Detect which cell encompasses the target text, then output its (X, Y) center coordinate. 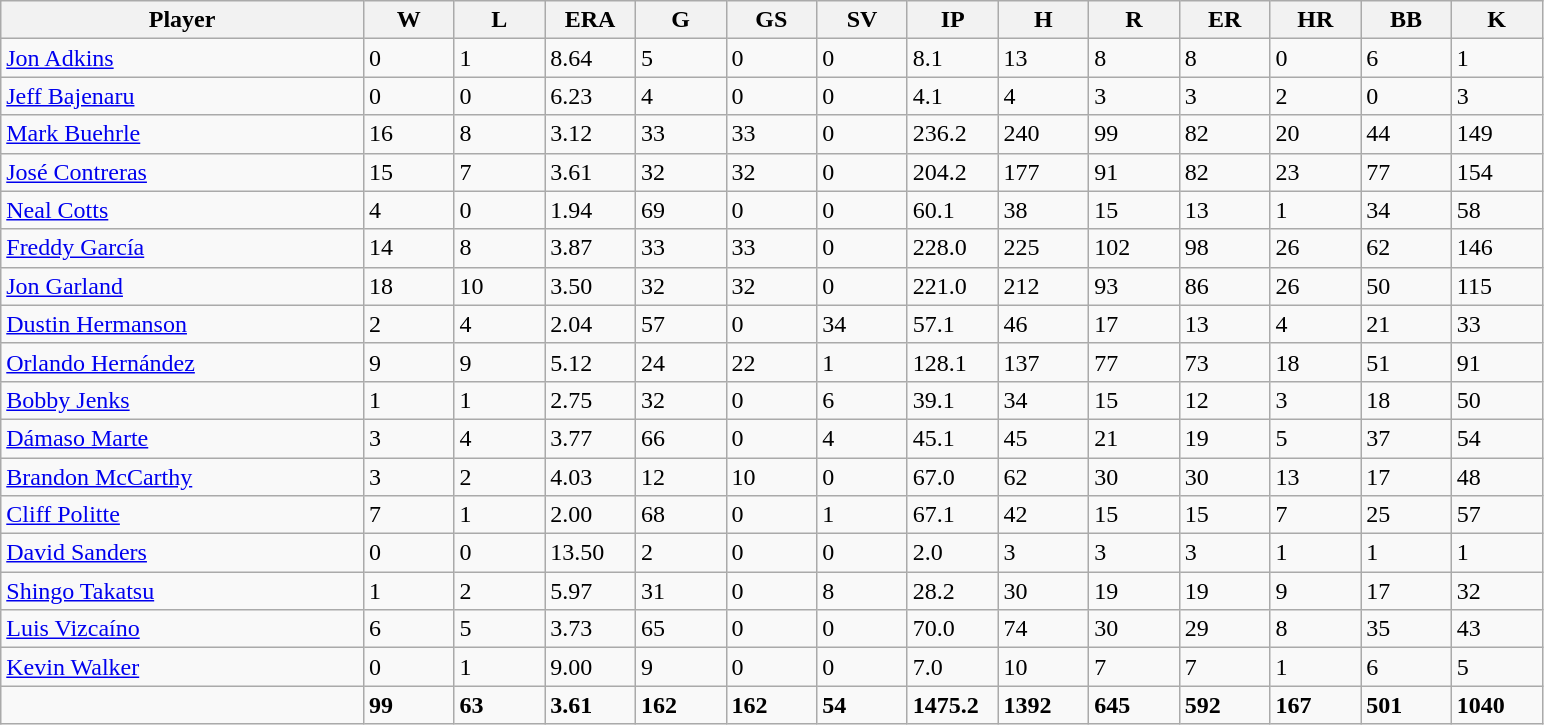
70.0 (952, 629)
68 (680, 515)
L (500, 20)
228.0 (952, 248)
W (408, 20)
51 (1406, 362)
35 (1406, 629)
1475.2 (952, 705)
Brandon McCarthy (182, 477)
13.50 (590, 553)
ER (1224, 20)
2.04 (590, 324)
167 (1316, 705)
Orlando Hernández (182, 362)
25 (1406, 515)
H (1044, 20)
45.1 (952, 438)
24 (680, 362)
7.0 (952, 667)
65 (680, 629)
43 (1496, 629)
31 (680, 591)
69 (680, 210)
1392 (1044, 705)
42 (1044, 515)
177 (1044, 172)
Jon Adkins (182, 58)
149 (1496, 134)
154 (1496, 172)
67.1 (952, 515)
23 (1316, 172)
8.64 (590, 58)
98 (1224, 248)
3.77 (590, 438)
28.2 (952, 591)
2.00 (590, 515)
Dámaso Marte (182, 438)
74 (1044, 629)
Jon Garland (182, 286)
4.03 (590, 477)
204.2 (952, 172)
102 (1134, 248)
3.12 (590, 134)
501 (1406, 705)
9.00 (590, 667)
37 (1406, 438)
58 (1496, 210)
5.12 (590, 362)
137 (1044, 362)
SV (862, 20)
22 (772, 362)
BB (1406, 20)
592 (1224, 705)
236.2 (952, 134)
Shingo Takatsu (182, 591)
8.1 (952, 58)
44 (1406, 134)
45 (1044, 438)
225 (1044, 248)
1040 (1496, 705)
Kevin Walker (182, 667)
38 (1044, 210)
2.0 (952, 553)
R (1134, 20)
5.97 (590, 591)
3.87 (590, 248)
115 (1496, 286)
HR (1316, 20)
20 (1316, 134)
645 (1134, 705)
240 (1044, 134)
14 (408, 248)
6.23 (590, 96)
Cliff Politte (182, 515)
Neal Cotts (182, 210)
Luis Vizcaíno (182, 629)
146 (1496, 248)
212 (1044, 286)
3.50 (590, 286)
48 (1496, 477)
Dustin Hermanson (182, 324)
128.1 (952, 362)
93 (1134, 286)
4.1 (952, 96)
67.0 (952, 477)
73 (1224, 362)
IP (952, 20)
G (680, 20)
David Sanders (182, 553)
16 (408, 134)
46 (1044, 324)
ERA (590, 20)
Jeff Bajenaru (182, 96)
Mark Buehrle (182, 134)
57.1 (952, 324)
2.75 (590, 400)
60.1 (952, 210)
3.73 (590, 629)
Freddy García (182, 248)
K (1496, 20)
Bobby Jenks (182, 400)
1.94 (590, 210)
Player (182, 20)
GS (772, 20)
221.0 (952, 286)
66 (680, 438)
86 (1224, 286)
29 (1224, 629)
63 (500, 705)
39.1 (952, 400)
José Contreras (182, 172)
